Capture the cell that displays the provided text and extract its (X, Y) central coordinate. 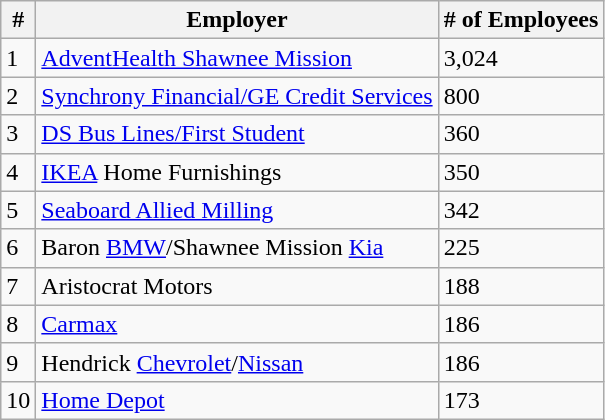
188 (521, 286)
7 (18, 286)
Employer (237, 20)
# of Employees (521, 20)
# (18, 20)
3 (18, 134)
IKEA Home Furnishings (237, 172)
Aristocrat Motors (237, 286)
3,024 (521, 58)
800 (521, 96)
Carmax (237, 324)
AdventHealth Shawnee Mission (237, 58)
Seaboard Allied Milling (237, 210)
2 (18, 96)
360 (521, 134)
350 (521, 172)
225 (521, 248)
Hendrick Chevrolet/Nissan (237, 362)
5 (18, 210)
9 (18, 362)
6 (18, 248)
4 (18, 172)
8 (18, 324)
Home Depot (237, 400)
Synchrony Financial/GE Credit Services (237, 96)
DS Bus Lines/First Student (237, 134)
342 (521, 210)
Baron BMW/Shawnee Mission Kia (237, 248)
1 (18, 58)
10 (18, 400)
173 (521, 400)
